Locate the cell with the specified text and output its (X, Y) center coordinate. 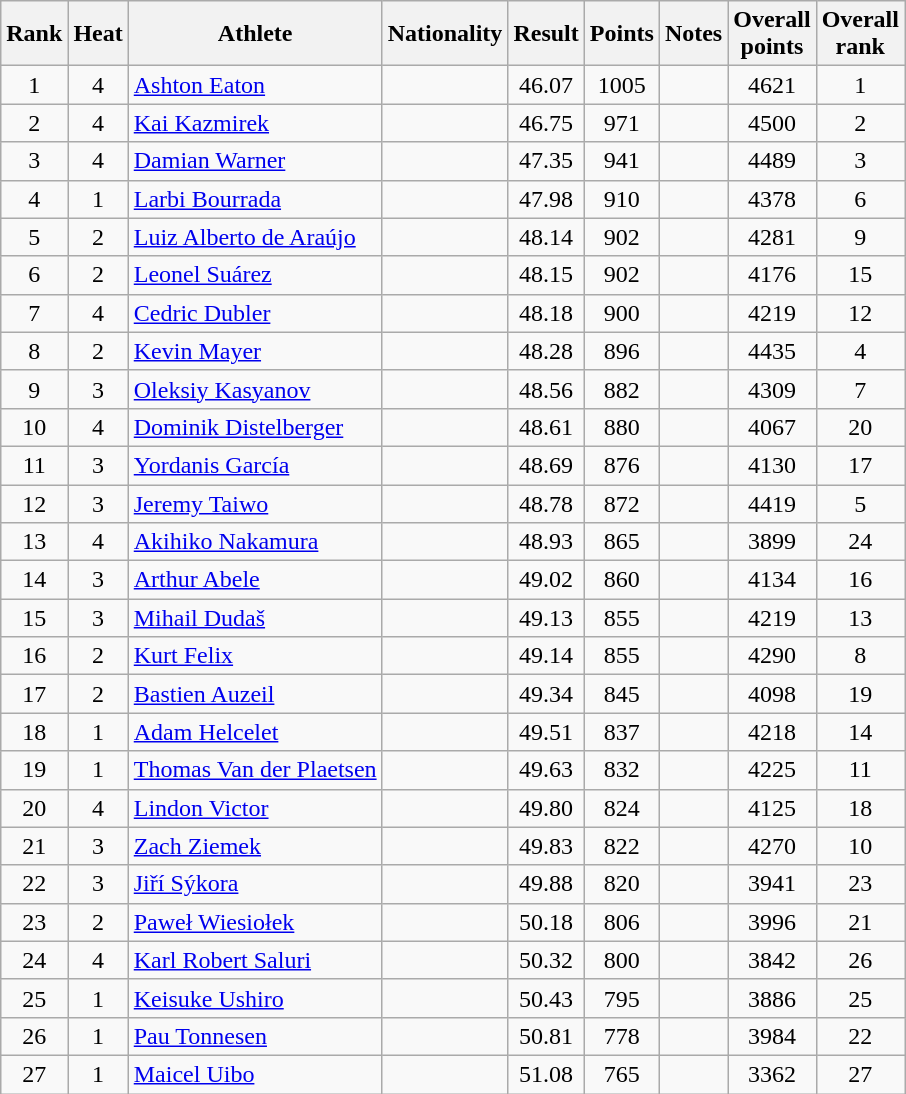
48.28 (546, 351)
Keisuke Ushiro (255, 998)
Oleksiy Kasyanov (255, 389)
48.14 (546, 237)
49.83 (546, 846)
Nationality (445, 34)
3886 (772, 998)
48.61 (546, 427)
Overallrank (860, 34)
Athlete (255, 34)
3941 (772, 884)
4621 (772, 85)
Paweł Wiesiołek (255, 922)
48.78 (546, 503)
800 (622, 960)
Damian Warner (255, 161)
49.80 (546, 808)
Leonel Suárez (255, 275)
876 (622, 465)
4134 (772, 580)
50.81 (546, 1036)
880 (622, 427)
Heat (98, 34)
4225 (772, 770)
865 (622, 542)
3362 (772, 1074)
4419 (772, 503)
Pau Tonnesen (255, 1036)
Overallpoints (772, 34)
778 (622, 1036)
48.18 (546, 313)
Maicel Uibo (255, 1074)
Bastien Auzeil (255, 694)
Dominik Distelberger (255, 427)
4435 (772, 351)
Points (622, 34)
4130 (772, 465)
50.32 (546, 960)
Zach Ziemek (255, 846)
Arthur Abele (255, 580)
4218 (772, 732)
46.75 (546, 123)
49.88 (546, 884)
4176 (772, 275)
837 (622, 732)
49.63 (546, 770)
4378 (772, 199)
3996 (772, 922)
49.34 (546, 694)
48.56 (546, 389)
Jiří Sýkora (255, 884)
Ashton Eaton (255, 85)
795 (622, 998)
4309 (772, 389)
Thomas Van der Plaetsen (255, 770)
Luiz Alberto de Araújo (255, 237)
Result (546, 34)
48.69 (546, 465)
822 (622, 846)
4125 (772, 808)
51.08 (546, 1074)
48.93 (546, 542)
Cedric Dubler (255, 313)
765 (622, 1074)
824 (622, 808)
1005 (622, 85)
47.98 (546, 199)
50.18 (546, 922)
3899 (772, 542)
Notes (693, 34)
Kevin Mayer (255, 351)
Lindon Victor (255, 808)
971 (622, 123)
882 (622, 389)
941 (622, 161)
4270 (772, 846)
50.43 (546, 998)
3984 (772, 1036)
820 (622, 884)
3842 (772, 960)
4067 (772, 427)
Larbi Bourrada (255, 199)
46.07 (546, 85)
47.35 (546, 161)
896 (622, 351)
49.02 (546, 580)
Akihiko Nakamura (255, 542)
872 (622, 503)
845 (622, 694)
Rank (34, 34)
49.14 (546, 656)
48.15 (546, 275)
806 (622, 922)
49.13 (546, 618)
Jeremy Taiwo (255, 503)
900 (622, 313)
4098 (772, 694)
832 (622, 770)
4281 (772, 237)
4489 (772, 161)
Mihail Dudaš (255, 618)
Kurt Felix (255, 656)
Karl Robert Saluri (255, 960)
910 (622, 199)
49.51 (546, 732)
Kai Kazmirek (255, 123)
860 (622, 580)
Yordanis García (255, 465)
4500 (772, 123)
4290 (772, 656)
Adam Helcelet (255, 732)
